Search for the cell housing the specified text and yield its (X, Y) center coordinate. 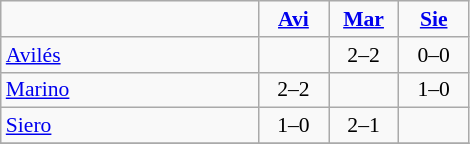
Siero (130, 126)
2–1 (363, 126)
0–0 (434, 55)
Marino (130, 90)
Avi (293, 19)
Mar (363, 19)
Avilés (130, 55)
Sie (434, 19)
